For the text-containing cell, return its midpoint in (x, y) coordinate format. 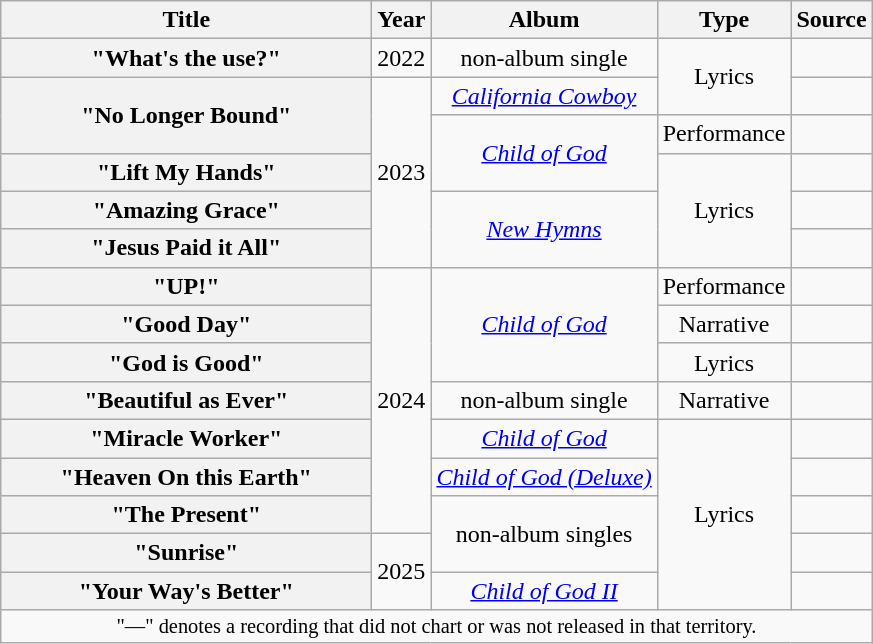
"UP!" (186, 286)
2023 (402, 172)
"—" denotes a recording that did not chart or was not released in that territory. (436, 627)
Child of God (Deluxe) (544, 477)
"The Present" (186, 515)
Type (724, 20)
Year (402, 20)
"Miracle Worker" (186, 438)
"What's the use?" (186, 58)
"No Longer Bound" (186, 115)
"Amazing Grace" (186, 210)
"Sunrise" (186, 553)
"Beautiful as Ever" (186, 400)
"Lift My Hands" (186, 172)
"Good Day" (186, 324)
Source (832, 20)
Title (186, 20)
non-album singles (544, 534)
"Jesus Paid it All" (186, 248)
California Cowboy (544, 96)
2022 (402, 58)
"Heaven On this Earth" (186, 477)
Child of God II (544, 591)
"God is Good" (186, 362)
2024 (402, 400)
New Hymns (544, 229)
"Your Way's Better" (186, 591)
Album (544, 20)
2025 (402, 572)
